Output the [X, Y] coordinate of the center of the cell containing the given text.  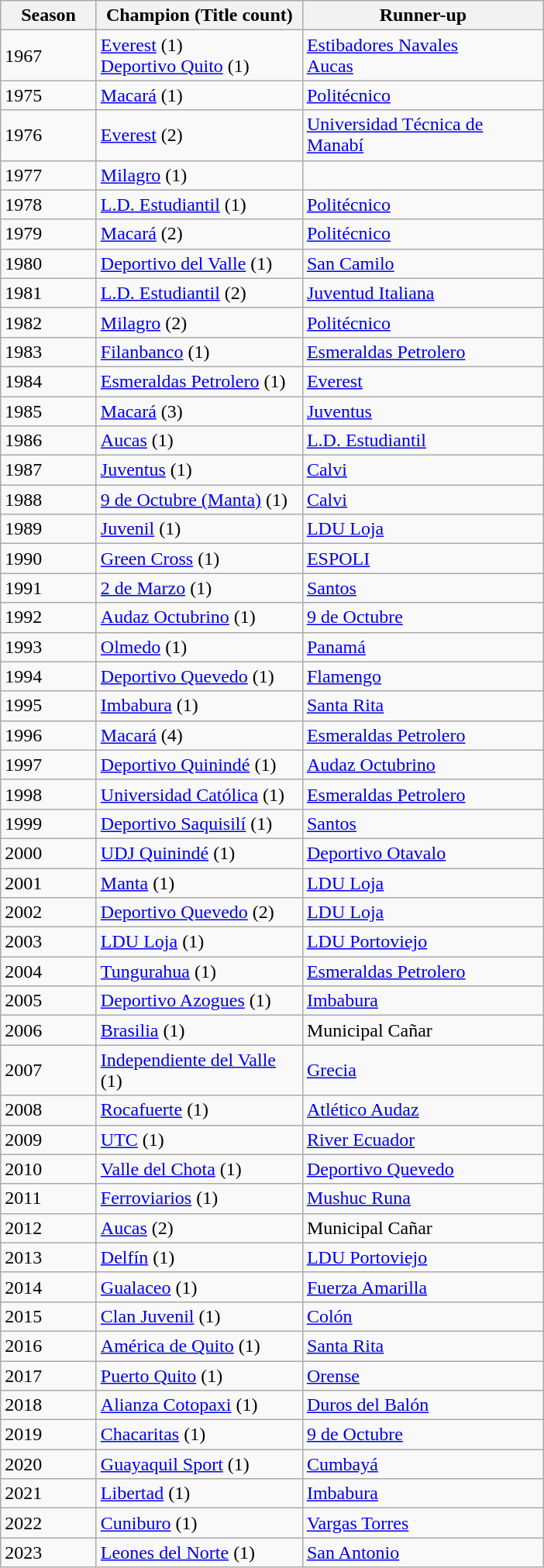
Everest [423, 381]
Audaz Octubrino (1) [199, 617]
2013 [49, 1257]
2009 [49, 1140]
Aucas (1) [199, 441]
Rocafuerte (1) [199, 1110]
Cumbayá [423, 1464]
1976 [49, 135]
San Antonio [423, 1553]
Colón [423, 1316]
UDJ Quinindé (1) [199, 853]
1983 [49, 352]
Tungurahua (1) [199, 971]
1993 [49, 647]
2010 [49, 1169]
Everest (2) [199, 135]
Chacaritas (1) [199, 1435]
2004 [49, 971]
Cuniburo (1) [199, 1523]
Juventus (1) [199, 470]
Esmeraldas Petrolero (1) [199, 381]
Aucas (2) [199, 1228]
Ferroviarios (1) [199, 1198]
Macará (1) [199, 95]
2021 [49, 1494]
Milagro (2) [199, 322]
1998 [49, 794]
Season [49, 15]
Vargas Torres [423, 1523]
Juvenil (1) [199, 529]
Olmedo (1) [199, 647]
1975 [49, 95]
Guayaquil Sport (1) [199, 1464]
1995 [49, 706]
2003 [49, 942]
Grecia [423, 1071]
2002 [49, 913]
1982 [49, 322]
2000 [49, 853]
Deportivo Saquisilí (1) [199, 824]
Deportivo Quevedo (1) [199, 676]
Mushuc Runa [423, 1198]
1989 [49, 529]
Juventus [423, 411]
1977 [49, 175]
1997 [49, 765]
1987 [49, 470]
Puerto Quito (1) [199, 1375]
1992 [49, 617]
2015 [49, 1316]
1988 [49, 500]
Flamengo [423, 676]
Independiente del Valle (1) [199, 1071]
1979 [49, 234]
Macará (3) [199, 411]
Filanbanco (1) [199, 352]
1985 [49, 411]
1978 [49, 205]
Orense [423, 1375]
2008 [49, 1110]
Green Cross (1) [199, 559]
River Ecuador [423, 1140]
2020 [49, 1464]
Universidad Técnica de Manabí [423, 135]
1990 [49, 559]
Runner-up [423, 15]
Brasilia (1) [199, 1030]
UTC (1) [199, 1140]
Deportivo Azogues (1) [199, 1001]
1991 [49, 588]
L.D. Estudiantil (1) [199, 205]
Juventud Italiana [423, 293]
Fuerza Amarilla [423, 1287]
1986 [49, 441]
2012 [49, 1228]
Milagro (1) [199, 175]
Clan Juvenil (1) [199, 1316]
Audaz Octubrino [423, 765]
2018 [49, 1405]
2019 [49, 1435]
Deportivo Quevedo (2) [199, 913]
2001 [49, 882]
1980 [49, 263]
Everest (1)Deportivo Quito (1) [199, 56]
Delfín (1) [199, 1257]
1981 [49, 293]
Duros del Balón [423, 1405]
América de Quito (1) [199, 1346]
Deportivo del Valle (1) [199, 263]
2014 [49, 1287]
Libertad (1) [199, 1494]
Atlético Audaz [423, 1110]
Gualaceo (1) [199, 1287]
2011 [49, 1198]
ESPOLI [423, 559]
2006 [49, 1030]
2005 [49, 1001]
L.D. Estudiantil [423, 441]
9 de Octubre (Manta) (1) [199, 500]
1994 [49, 676]
2017 [49, 1375]
Deportivo Quevedo [423, 1169]
Champion (Title count) [199, 15]
1996 [49, 735]
1967 [49, 56]
LDU Loja (1) [199, 942]
Imbabura (1) [199, 706]
1984 [49, 381]
Manta (1) [199, 882]
Deportivo Otavalo [423, 853]
2023 [49, 1553]
2 de Marzo (1) [199, 588]
Valle del Chota (1) [199, 1169]
2007 [49, 1071]
Deportivo Quinindé (1) [199, 765]
Macará (4) [199, 735]
Universidad Católica (1) [199, 794]
L.D. Estudiantil (2) [199, 293]
Macará (2) [199, 234]
Leones del Norte (1) [199, 1553]
2022 [49, 1523]
San Camilo [423, 263]
2016 [49, 1346]
1999 [49, 824]
Estibadores NavalesAucas [423, 56]
Panamá [423, 647]
Alianza Cotopaxi (1) [199, 1405]
